Search for the cell housing the specified text and yield its [x, y] center coordinate. 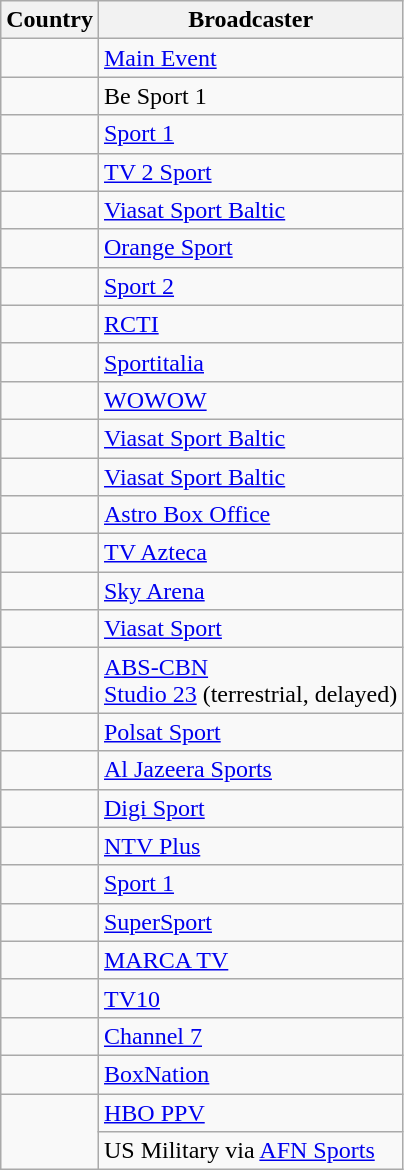
Viasat Sport [250, 629]
Digi Sport [250, 808]
Sportitalia [250, 362]
RCTI [250, 324]
Sport 2 [250, 286]
BoxNation [250, 1074]
ABS-CBN Studio 23 (terrestrial, delayed) [250, 680]
TV 2 Sport [250, 172]
Al Jazeera Sports [250, 770]
US Military via AFN Sports [250, 1151]
MARCA TV [250, 960]
HBO PPV [250, 1113]
Main Event [250, 58]
Channel 7 [250, 1036]
TV Azteca [250, 553]
TV10 [250, 998]
Astro Box Office [250, 515]
Country [50, 20]
Orange Sport [250, 248]
SuperSport [250, 922]
WOWOW [250, 400]
Be Sport 1 [250, 96]
Polsat Sport [250, 732]
Sky Arena [250, 591]
NTV Plus [250, 846]
Broadcaster [250, 20]
